Determine the (x, y) coordinate at the center of the cell enclosing the given text.  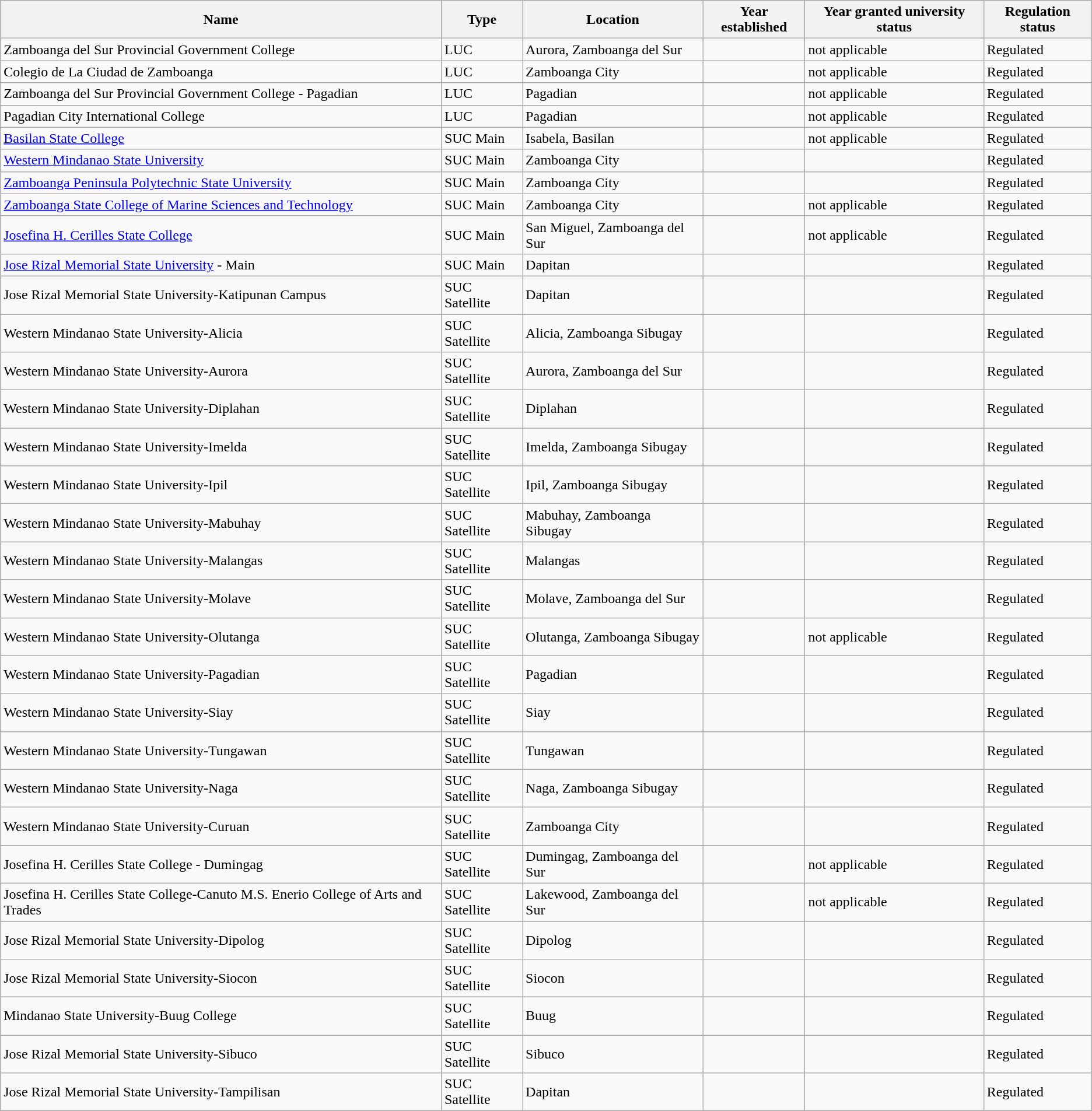
Western Mindanao State University-Siay (221, 713)
Josefina H. Cerilles State College-Canuto M.S. Enerio College of Arts and Trades (221, 902)
San Miguel, Zamboanga del Sur (613, 234)
Western Mindanao State University-Malangas (221, 561)
Western Mindanao State University-Pagadian (221, 674)
Zamboanga State College of Marine Sciences and Technology (221, 205)
Western Mindanao State University-Alicia (221, 332)
Diplahan (613, 409)
Lakewood, Zamboanga del Sur (613, 902)
Tungawan (613, 750)
Western Mindanao State University-Ipil (221, 485)
Imelda, Zamboanga Sibugay (613, 447)
Western Mindanao State University-Imelda (221, 447)
Pagadian City International College (221, 116)
Sibuco (613, 1054)
Jose Rizal Memorial State University-Siocon (221, 979)
Jose Rizal Memorial State University - Main (221, 265)
Zamboanga del Sur Provincial Government College - Pagadian (221, 94)
Malangas (613, 561)
Dipolog (613, 940)
Mabuhay, Zamboanga Sibugay (613, 523)
Colegio de La Ciudad de Zamboanga (221, 72)
Jose Rizal Memorial State University-Dipolog (221, 940)
Western Mindanao State University-Mabuhay (221, 523)
Siocon (613, 979)
Isabela, Basilan (613, 138)
Alicia, Zamboanga Sibugay (613, 332)
Jose Rizal Memorial State University-Tampilisan (221, 1092)
Zamboanga del Sur Provincial Government College (221, 50)
Western Mindanao State University-Molave (221, 598)
Year established (754, 20)
Western Mindanao State University-Naga (221, 788)
Year granted university status (894, 20)
Molave, Zamboanga del Sur (613, 598)
Western Mindanao State University-Tungawan (221, 750)
Regulation status (1037, 20)
Zamboanga Peninsula Polytechnic State University (221, 183)
Western Mindanao State University-Curuan (221, 826)
Siay (613, 713)
Location (613, 20)
Jose Rizal Memorial State University-Sibuco (221, 1054)
Buug (613, 1016)
Josefina H. Cerilles State College - Dumingag (221, 864)
Josefina H. Cerilles State College (221, 234)
Western Mindanao State University-Olutanga (221, 637)
Western Mindanao State University-Aurora (221, 371)
Ipil, Zamboanga Sibugay (613, 485)
Naga, Zamboanga Sibugay (613, 788)
Western Mindanao State University-Diplahan (221, 409)
Type (482, 20)
Jose Rizal Memorial State University-Katipunan Campus (221, 295)
Dumingag, Zamboanga del Sur (613, 864)
Olutanga, Zamboanga Sibugay (613, 637)
Name (221, 20)
Basilan State College (221, 138)
Mindanao State University-Buug College (221, 1016)
Western Mindanao State University (221, 160)
